Identify which cell holds the provided text, then report its [x, y] central coordinate. 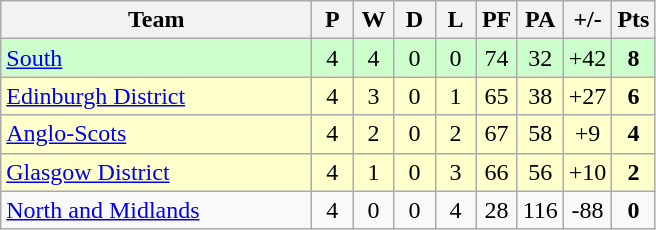
116 [540, 210]
D [414, 20]
+42 [588, 58]
66 [496, 172]
PF [496, 20]
+/- [588, 20]
Edinburgh District [156, 96]
56 [540, 172]
Pts [634, 20]
L [456, 20]
6 [634, 96]
Glasgow District [156, 172]
-88 [588, 210]
North and Midlands [156, 210]
PA [540, 20]
38 [540, 96]
67 [496, 134]
+27 [588, 96]
74 [496, 58]
+9 [588, 134]
W [374, 20]
+10 [588, 172]
65 [496, 96]
South [156, 58]
Team [156, 20]
P [332, 20]
28 [496, 210]
Anglo-Scots [156, 134]
58 [540, 134]
32 [540, 58]
8 [634, 58]
